Output the (x, y) coordinate of the center of the cell containing the given text.  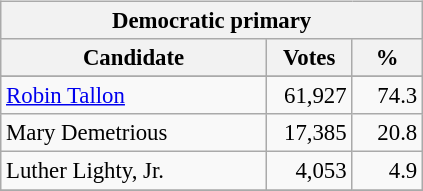
Votes (309, 58)
4,053 (309, 171)
Democratic primary (212, 21)
Robin Tallon (134, 96)
74.3 (388, 96)
61,927 (309, 96)
20.8 (388, 133)
Luther Lighty, Jr. (134, 171)
4.9 (388, 171)
Candidate (134, 58)
Mary Demetrious (134, 133)
17,385 (309, 133)
% (388, 58)
